Provide the (x, y) coordinate of the cell's center where the given text is located.  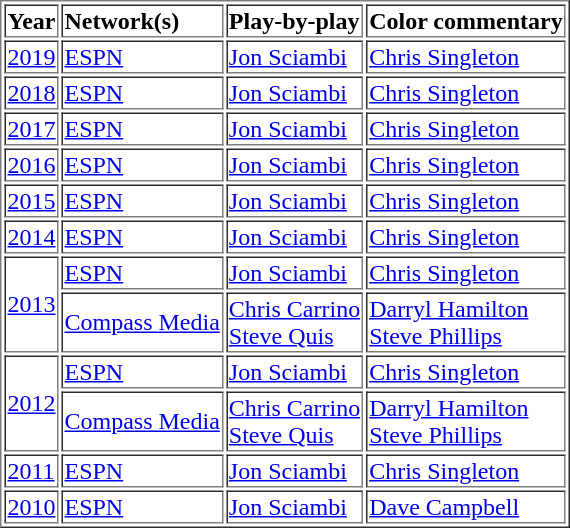
Play-by-play (294, 20)
2016 (31, 164)
2014 (31, 236)
2019 (31, 56)
2017 (31, 128)
2018 (31, 92)
Dave Campbell (466, 506)
2015 (31, 200)
2011 (31, 470)
2013 (31, 304)
Year (31, 20)
2012 (31, 404)
Network(s) (142, 20)
2010 (31, 506)
Color commentary (466, 20)
